Find where the given text appears and provide that cell's center as [x, y] coordinate. 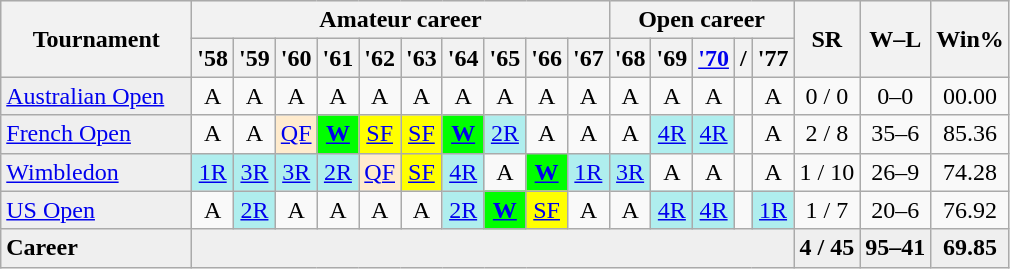
Open career [702, 20]
'63 [422, 58]
74.28 [970, 172]
0–0 [896, 96]
Australian Open [96, 96]
US Open [96, 210]
SR [827, 39]
'64 [463, 58]
'59 [255, 58]
Win% [970, 39]
2 / 8 [827, 134]
Wimbledon [96, 172]
'62 [380, 58]
'68 [630, 58]
1 / 10 [827, 172]
69.85 [970, 248]
Career [96, 248]
'58 [213, 58]
95–41 [896, 248]
'70 [714, 58]
'60 [296, 58]
00.00 [970, 96]
35–6 [896, 134]
/ [743, 58]
'67 [588, 58]
'77 [773, 58]
W–L [896, 39]
'65 [505, 58]
1 / 7 [827, 210]
Amateur career [400, 20]
4 / 45 [827, 248]
20–6 [896, 210]
'66 [547, 58]
French Open [96, 134]
'61 [338, 58]
0 / 0 [827, 96]
76.92 [970, 210]
Tournament [96, 39]
85.36 [970, 134]
'69 [672, 58]
26–9 [896, 172]
